Extract the (x, y) coordinate from the center of the cell holding the provided text.  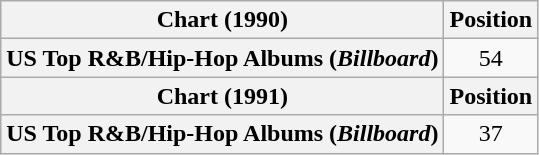
54 (491, 58)
Chart (1990) (222, 20)
37 (491, 134)
Chart (1991) (222, 96)
